From the cell containing the given text, extract its center point as [X, Y] coordinate. 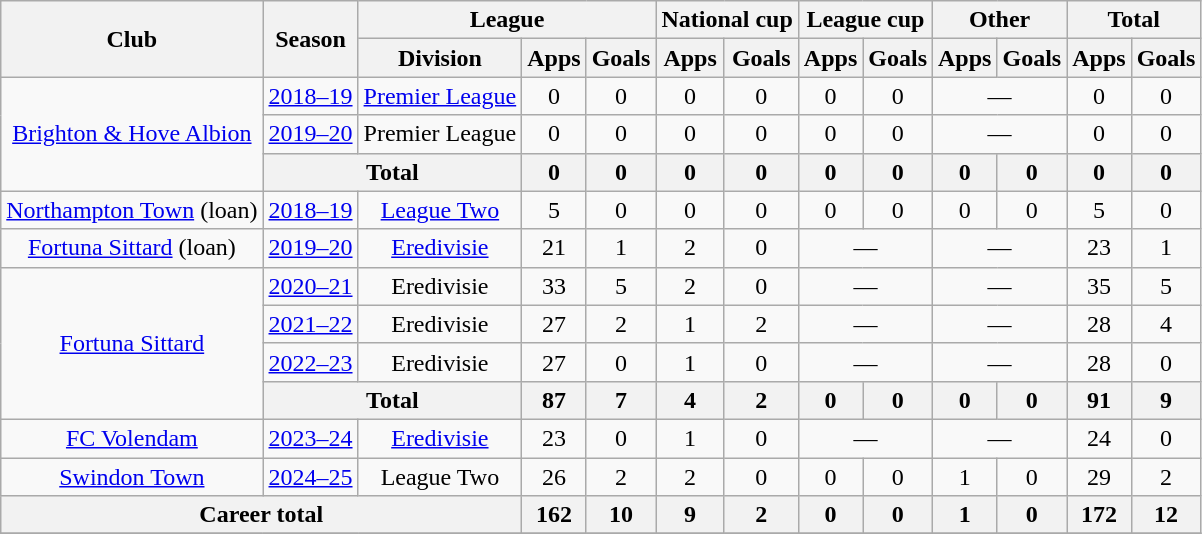
League cup [865, 20]
29 [1099, 477]
Club [132, 39]
Career total [262, 515]
172 [1099, 515]
91 [1099, 400]
2024–25 [310, 477]
2021–22 [310, 324]
National cup [727, 20]
87 [554, 400]
Fortuna Sittard [132, 343]
Swindon Town [132, 477]
Season [310, 39]
Division [440, 58]
2023–24 [310, 438]
2022–23 [310, 362]
2020–21 [310, 286]
Fortuna Sittard (loan) [132, 248]
24 [1099, 438]
21 [554, 248]
League [507, 20]
Brighton & Hove Albion [132, 134]
162 [554, 515]
35 [1099, 286]
10 [621, 515]
FC Volendam [132, 438]
Northampton Town (loan) [132, 210]
7 [621, 400]
Other [1000, 20]
26 [554, 477]
12 [1166, 515]
33 [554, 286]
